Determine the (x, y) coordinate at the center of the cell enclosing the given text.  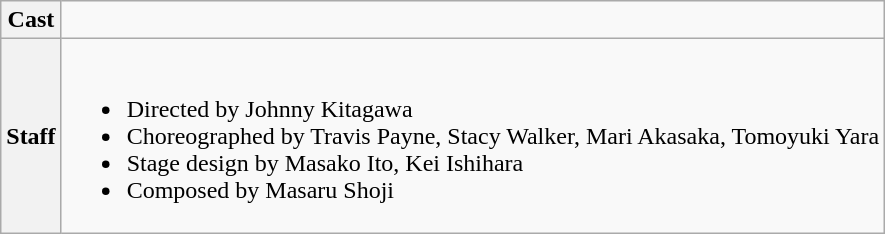
Cast (31, 20)
Staff (31, 136)
